Detect which cell encompasses the target text, then output its [X, Y] center coordinate. 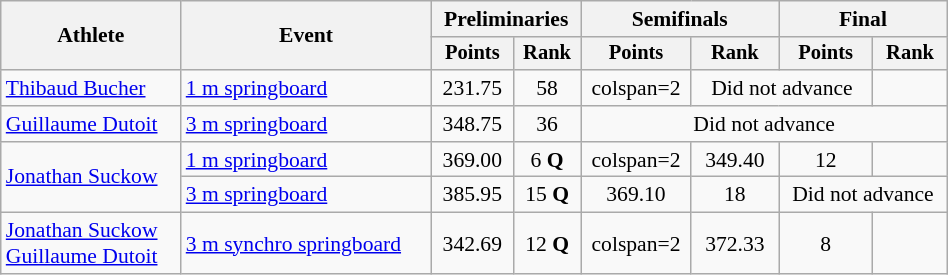
Preliminaries [506, 19]
6 Q [547, 160]
Jonathan Suckow [91, 178]
3 m synchro springboard [306, 244]
349.40 [734, 160]
385.95 [472, 195]
Jonathan Suckow Guillaume Dutoit [91, 244]
348.75 [472, 124]
12 Q [547, 244]
342.69 [472, 244]
8 [826, 244]
Thibaud Bucher [91, 88]
231.75 [472, 88]
18 [734, 195]
Event [306, 36]
15 Q [547, 195]
36 [547, 124]
369.10 [636, 195]
Guillaume Dutoit [91, 124]
Semifinals [680, 19]
369.00 [472, 160]
Athlete [91, 36]
Final [864, 19]
58 [547, 88]
12 [826, 160]
372.33 [734, 244]
